Locate the cell with the specified text and output its (X, Y) center coordinate. 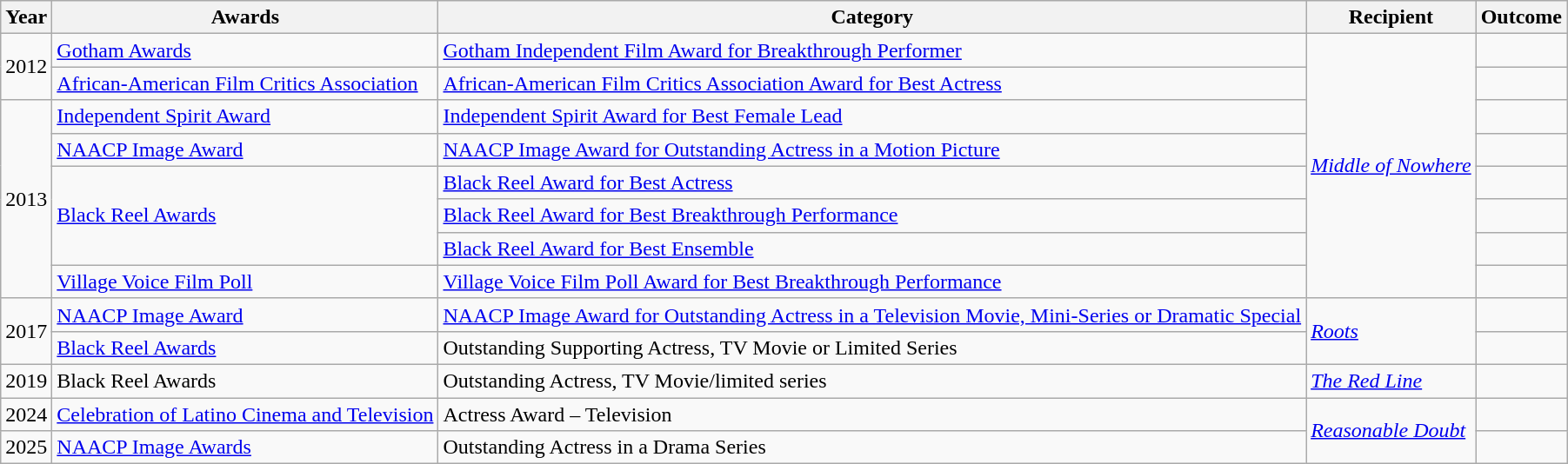
Black Reel Award for Best Ensemble (872, 249)
Outcome (1521, 17)
Independent Spirit Award (245, 116)
African-American Film Critics Association Award for Best Actress (872, 83)
2013 (26, 199)
Black Reel Award for Best Actress (872, 182)
Outstanding Actress in a Drama Series (872, 447)
Middle of Nowhere (1391, 166)
2012 (26, 67)
NAACP Image Award for Outstanding Actress in a Television Movie, Mini-Series or Dramatic Special (872, 315)
NAACP Image Award for Outstanding Actress in a Motion Picture (872, 149)
2025 (26, 447)
2024 (26, 414)
Black Reel Award for Best Breakthrough Performance (872, 215)
Celebration of Latino Cinema and Television (245, 414)
Village Voice Film Poll (245, 282)
2019 (26, 381)
Outstanding Supporting Actress, TV Movie or Limited Series (872, 348)
Outstanding Actress, TV Movie/limited series (872, 381)
Category (872, 17)
Recipient (1391, 17)
Actress Award – Television (872, 414)
The Red Line (1391, 381)
Gotham Awards (245, 50)
African-American Film Critics Association (245, 83)
Reasonable Doubt (1391, 431)
Awards (245, 17)
Roots (1391, 331)
Year (26, 17)
Village Voice Film Poll Award for Best Breakthrough Performance (872, 282)
2017 (26, 331)
NAACP Image Awards (245, 447)
Gotham Independent Film Award for Breakthrough Performer (872, 50)
Independent Spirit Award for Best Female Lead (872, 116)
